Identify which cell holds the provided text, then report its (x, y) central coordinate. 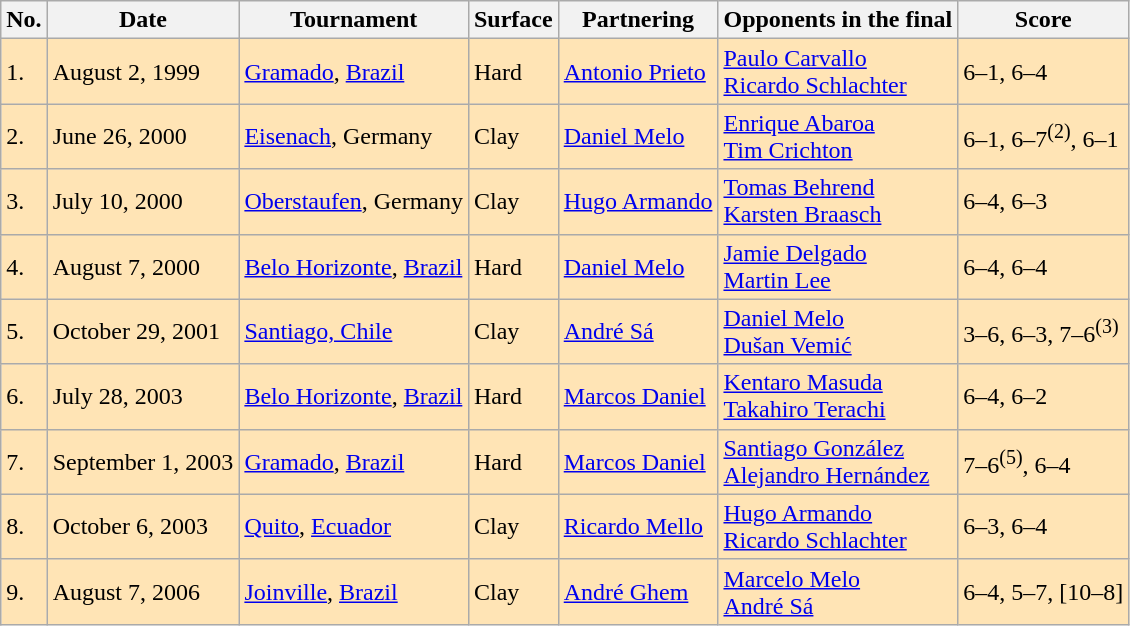
André Ghem (638, 592)
Enrique Abaroa Tim Crichton (838, 136)
6–1, 6–4 (1044, 72)
6–4, 5–7, [10–8] (1044, 592)
Antonio Prieto (638, 72)
August 2, 1999 (143, 72)
Marcelo Melo André Sá (838, 592)
September 1, 2003 (143, 462)
6–1, 6–7(2), 6–1 (1044, 136)
Kentaro Masuda Takahiro Terachi (838, 396)
6–3, 6–4 (1044, 526)
8. (24, 526)
June 26, 2000 (143, 136)
Jamie Delgado Martin Lee (838, 266)
7. (24, 462)
André Sá (638, 332)
7–6(5), 6–4 (1044, 462)
Score (1044, 20)
9. (24, 592)
Daniel Melo Dušan Vemić (838, 332)
5. (24, 332)
Quito, Ecuador (354, 526)
4. (24, 266)
3–6, 6–3, 7–6(3) (1044, 332)
Opponents in the final (838, 20)
6–4, 6–3 (1044, 202)
Date (143, 20)
August 7, 2000 (143, 266)
6. (24, 396)
Hugo Armando Ricardo Schlachter (838, 526)
Eisenach, Germany (354, 136)
Joinville, Brazil (354, 592)
Paulo Carvallo Ricardo Schlachter (838, 72)
July 28, 2003 (143, 396)
6–4, 6–2 (1044, 396)
Hugo Armando (638, 202)
Santiago González Alejandro Hernández (838, 462)
3. (24, 202)
Santiago, Chile (354, 332)
October 6, 2003 (143, 526)
Ricardo Mello (638, 526)
6–4, 6–4 (1044, 266)
August 7, 2006 (143, 592)
2. (24, 136)
Tomas Behrend Karsten Braasch (838, 202)
October 29, 2001 (143, 332)
Partnering (638, 20)
Oberstaufen, Germany (354, 202)
July 10, 2000 (143, 202)
Tournament (354, 20)
No. (24, 20)
Surface (513, 20)
1. (24, 72)
